For the text-containing cell, return its midpoint in (x, y) coordinate format. 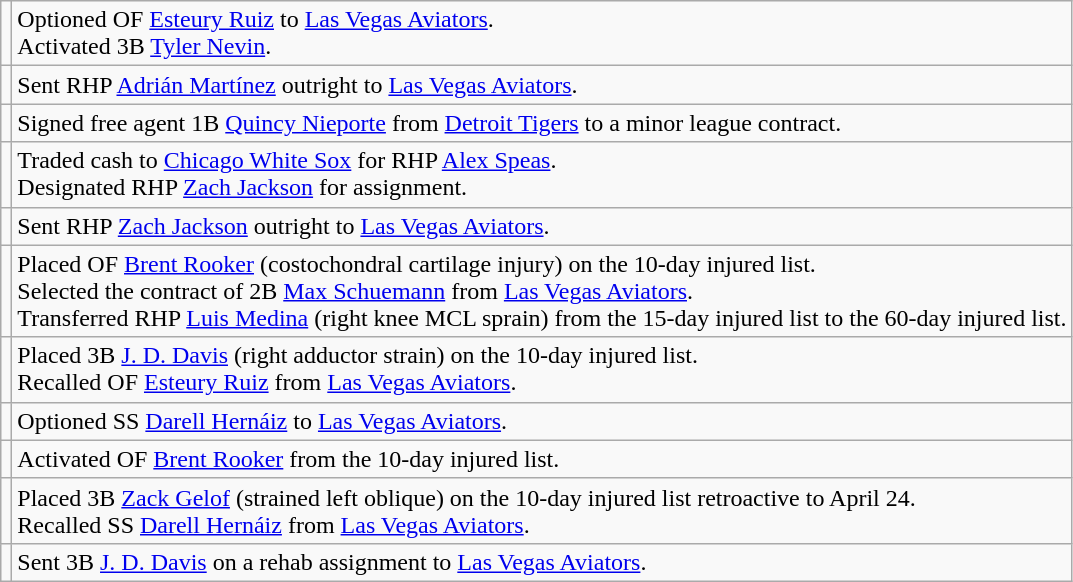
Optioned SS Darell Hernáiz to Las Vegas Aviators. (542, 421)
Placed 3B J. D. Davis (right adductor strain) on the 10-day injured list. Recalled OF Esteury Ruiz from Las Vegas Aviators. (542, 370)
Signed free agent 1B Quincy Nieporte from Detroit Tigers to a minor league contract. (542, 123)
Optioned OF Esteury Ruiz to Las Vegas Aviators. Activated 3B Tyler Nevin. (542, 34)
Sent RHP Adrián Martínez outright to Las Vegas Aviators. (542, 85)
Activated OF Brent Rooker from the 10-day injured list. (542, 459)
Placed 3B Zack Gelof (strained left oblique) on the 10-day injured list retroactive to April 24. Recalled SS Darell Hernáiz from Las Vegas Aviators. (542, 510)
Sent RHP Zach Jackson outright to Las Vegas Aviators. (542, 226)
Sent 3B J. D. Davis on a rehab assignment to Las Vegas Aviators. (542, 562)
Traded cash to Chicago White Sox for RHP Alex Speas. Designated RHP Zach Jackson for assignment. (542, 174)
